Provide the (x, y) coordinate of the cell's center where the given text is located.  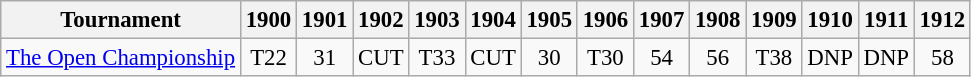
T22 (268, 58)
T30 (605, 58)
1907 (661, 20)
1910 (830, 20)
T33 (437, 58)
1901 (325, 20)
1911 (886, 20)
T38 (774, 58)
1912 (942, 20)
1908 (718, 20)
1906 (605, 20)
1909 (774, 20)
1904 (493, 20)
Tournament (121, 20)
30 (549, 58)
1902 (381, 20)
1905 (549, 20)
1903 (437, 20)
31 (325, 58)
58 (942, 58)
56 (718, 58)
54 (661, 58)
The Open Championship (121, 58)
1900 (268, 20)
